Find where the given text appears and provide that cell's center as [X, Y] coordinate. 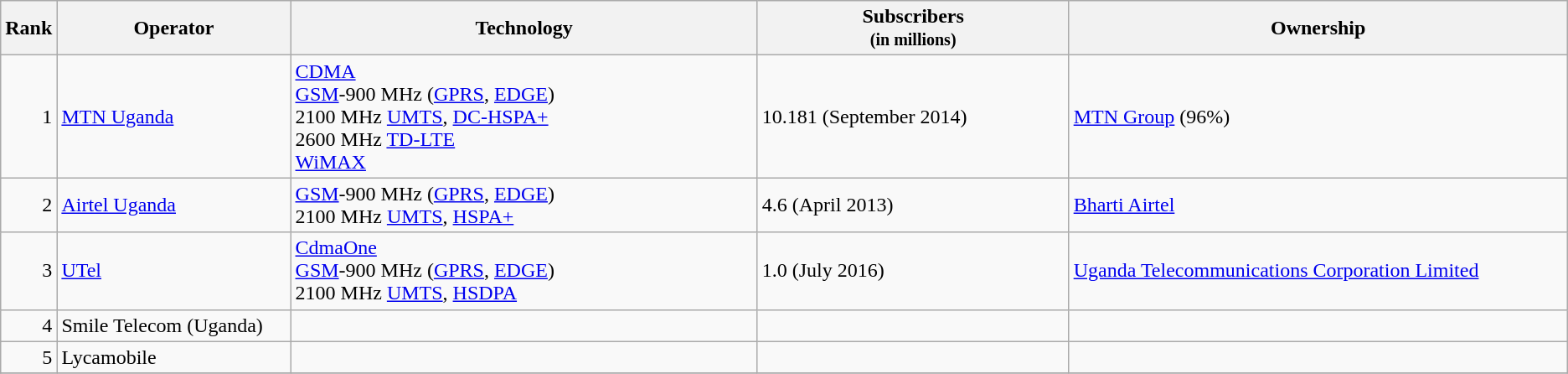
Lycamobile [174, 357]
Ownership [1318, 29]
Uganda Telecommunications Corporation Limited [1318, 271]
CDMAGSM-900 MHz (GPRS, EDGE)2100 MHz UMTS, DC-HSPA+2600 MHz TD-LTEWiMAX [524, 117]
4.6 (April 2013) [913, 205]
CdmaOneGSM-900 MHz (GPRS, EDGE)2100 MHz UMTS, HSDPA [524, 271]
GSM-900 MHz (GPRS, EDGE)2100 MHz UMTS, HSPA+ [524, 205]
Airtel Uganda [174, 205]
2 [28, 205]
Smile Telecom (Uganda) [174, 325]
MTN Uganda [174, 117]
4 [28, 325]
UTel [174, 271]
1 [28, 117]
Bharti Airtel [1318, 205]
10.181 (September 2014) [913, 117]
Rank [28, 29]
1.0 (July 2016) [913, 271]
Subscribers(in millions) [913, 29]
MTN Group (96%) [1318, 117]
Technology [524, 29]
3 [28, 271]
Operator [174, 29]
5 [28, 357]
